For the text-containing cell, return its midpoint in [X, Y] coordinate format. 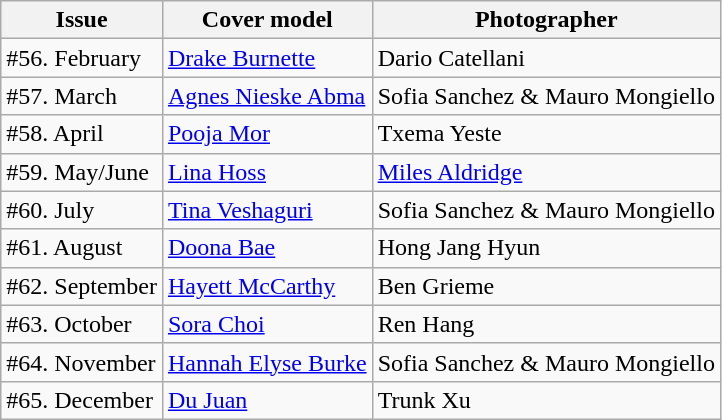
#62. September [82, 286]
Agnes Nieske Abma [267, 96]
Drake Burnette [267, 58]
#64. November [82, 362]
#65. December [82, 400]
#59. May/June [82, 172]
#63. October [82, 324]
Hayett McCarthy [267, 286]
#60. July [82, 210]
Miles Aldridge [546, 172]
#56. February [82, 58]
Du Juan [267, 400]
Dario Catellani [546, 58]
Ren Hang [546, 324]
Photographer [546, 20]
Hannah Elyse Burke [267, 362]
Pooja Mor [267, 134]
Doona Bae [267, 248]
Tina Veshaguri [267, 210]
Issue [82, 20]
Trunk Xu [546, 400]
#58. April [82, 134]
Cover model [267, 20]
#57. March [82, 96]
Ben Grieme [546, 286]
Sora Choi [267, 324]
Lina Hoss [267, 172]
#61. August [82, 248]
Txema Yeste [546, 134]
Hong Jang Hyun [546, 248]
